From the cell containing the given text, extract its center point as [X, Y] coordinate. 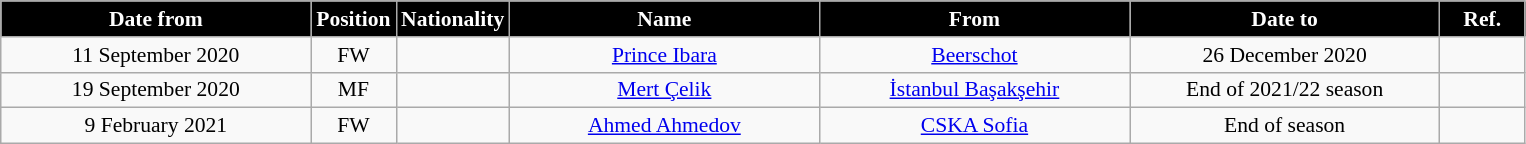
Ref. [1482, 19]
Nationality [452, 19]
11 September 2020 [156, 55]
CSKA Sofia [974, 126]
Beerschot [974, 55]
Date to [1285, 19]
19 September 2020 [156, 90]
Ahmed Ahmedov [664, 126]
From [974, 19]
Prince Ibara [664, 55]
9 February 2021 [156, 126]
End of 2021/22 season [1285, 90]
Position [354, 19]
Date from [156, 19]
26 December 2020 [1285, 55]
MF [354, 90]
Mert Çelik [664, 90]
İstanbul Başakşehir [974, 90]
Name [664, 19]
End of season [1285, 126]
